Capture the cell that displays the provided text and extract its [X, Y] central coordinate. 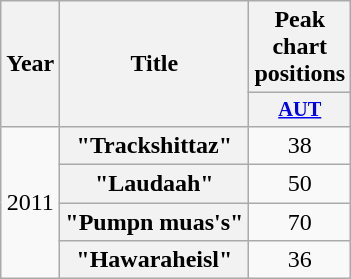
AUT [300, 110]
70 [300, 222]
Year [30, 64]
50 [300, 184]
38 [300, 145]
Title [154, 64]
"Pumpn muas's" [154, 222]
"Trackshittaz" [154, 145]
"Laudaah" [154, 184]
"Hawaraheisl" [154, 260]
2011 [30, 202]
36 [300, 260]
Peak chart positions [300, 47]
